Output the (x, y) coordinate of the center of the cell containing the given text.  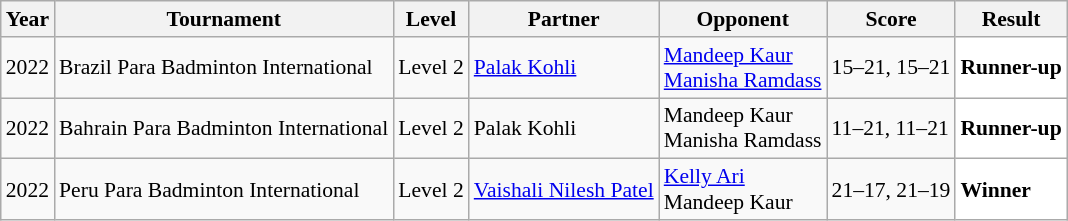
Kelly Ari Mandeep Kaur (743, 190)
11–21, 11–21 (892, 128)
Peru Para Badminton International (224, 190)
Year (28, 19)
Brazil Para Badminton International (224, 68)
Winner (1010, 190)
Tournament (224, 19)
Partner (564, 19)
Score (892, 19)
Bahrain Para Badminton International (224, 128)
Vaishali Nilesh Patel (564, 190)
15–21, 15–21 (892, 68)
21–17, 21–19 (892, 190)
Level (430, 19)
Opponent (743, 19)
Result (1010, 19)
